Scan for the cell matching the given text and deliver its [x, y] coordinate at center. 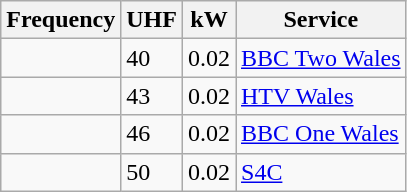
Service [322, 20]
40 [152, 58]
S4C [322, 172]
43 [152, 96]
HTV Wales [322, 96]
Frequency [61, 20]
BBC Two Wales [322, 58]
UHF [152, 20]
kW [208, 20]
BBC One Wales [322, 134]
46 [152, 134]
50 [152, 172]
